Capture the cell that displays the provided text and extract its (X, Y) central coordinate. 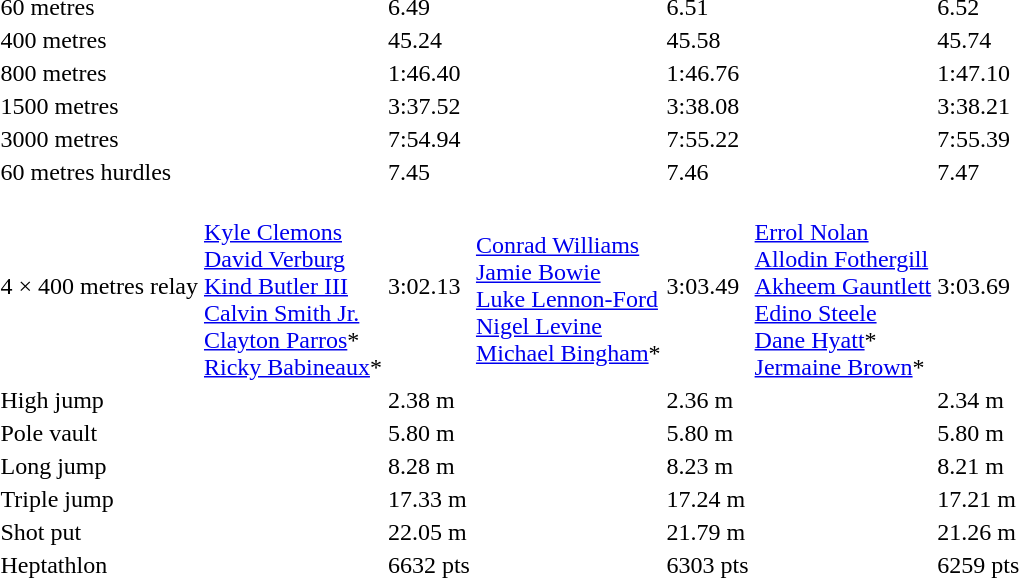
45.24 (428, 40)
3:03.49 (708, 286)
3:37.52 (428, 106)
8.28 m (428, 466)
1:46.40 (428, 73)
7:55.22 (708, 139)
22.05 m (428, 532)
2.38 m (428, 400)
Conrad Williams Jamie Bowie Luke Lennon-Ford Nigel LevineMichael Bingham* (568, 286)
Kyle ClemonsDavid VerburgKind Butler IIICalvin Smith Jr.Clayton Parros*Ricky Babineaux* (292, 286)
3:02.13 (428, 286)
2.36 m (708, 400)
Errol Nolan Allodin Fothergill Akheem Gauntlett Edino SteeleDane Hyatt*Jermaine Brown* (843, 286)
7:54.94 (428, 139)
7.45 (428, 172)
7.46 (708, 172)
8.23 m (708, 466)
21.79 m (708, 532)
17.33 m (428, 499)
45.58 (708, 40)
17.24 m (708, 499)
1:46.76 (708, 73)
3:38.08 (708, 106)
